Return (X, Y) of the center of cell containing provided text 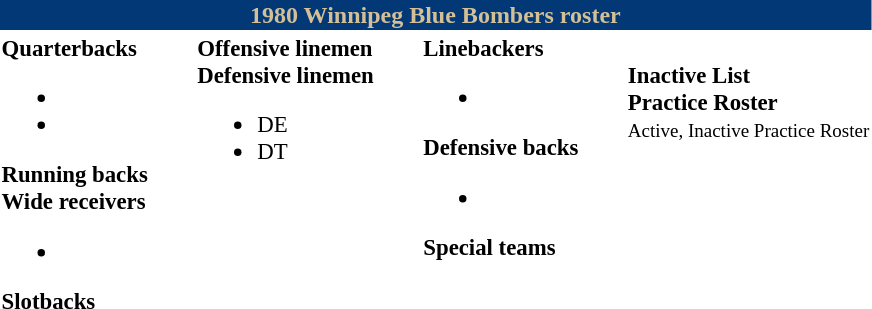
1980 Winnipeg Blue Bombers roster (436, 15)
